Determine the (X, Y) coordinate at the center of the cell enclosing the given text.  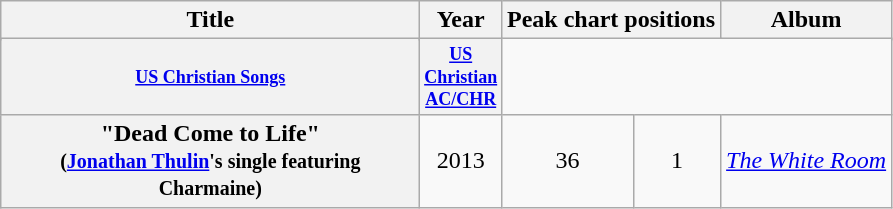
36 (568, 161)
The White Room (806, 161)
Album (806, 20)
Peak chart positions (612, 20)
US Christian AC/CHR (461, 77)
1 (678, 161)
"Dead Come to Life"(Jonathan Thulin's single featuring Charmaine) (210, 161)
Title (210, 20)
Year (461, 20)
US Christian Songs (210, 77)
2013 (461, 161)
